Scan for the cell matching the given text and deliver its [X, Y] coordinate at center. 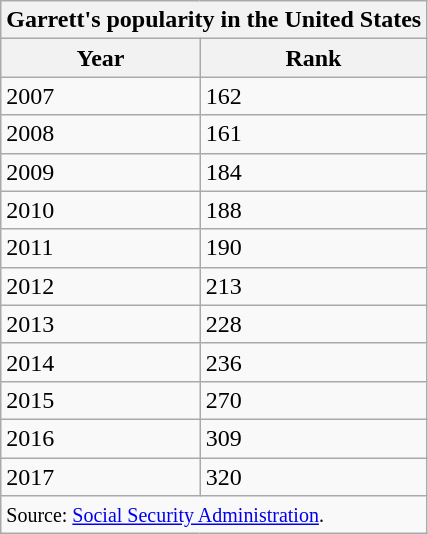
2007 [100, 96]
2015 [100, 400]
236 [314, 362]
161 [314, 134]
213 [314, 286]
2011 [100, 248]
2012 [100, 286]
188 [314, 210]
Source: Social Security Administration. [214, 515]
320 [314, 477]
2008 [100, 134]
2010 [100, 210]
2013 [100, 324]
Garrett's popularity in the United States [214, 20]
Rank [314, 58]
2009 [100, 172]
162 [314, 96]
2014 [100, 362]
190 [314, 248]
309 [314, 438]
270 [314, 400]
2016 [100, 438]
184 [314, 172]
2017 [100, 477]
228 [314, 324]
Year [100, 58]
